Determine the (x, y) coordinate at the center of the cell enclosing the given text.  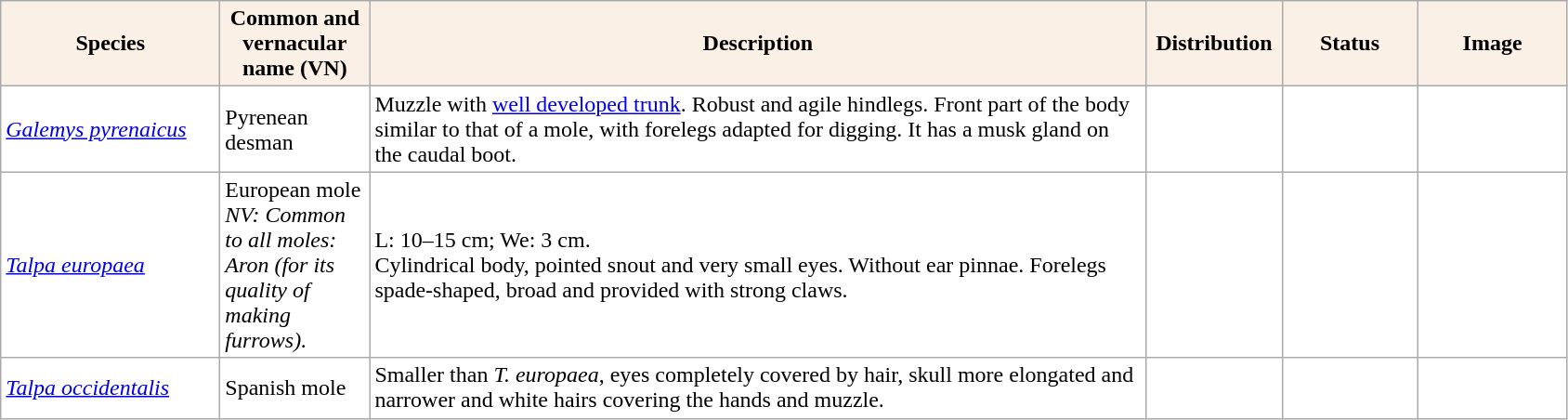
Spanish mole (295, 388)
Species (111, 44)
Image (1492, 44)
Status (1350, 44)
European moleNV: Common to all moles: Aron (for its quality of making furrows). (295, 265)
Description (758, 44)
Talpa europaea (111, 265)
Pyrenean desman (295, 129)
Common and vernacular name (VN) (295, 44)
Smaller than T. europaea, eyes completely covered by hair, skull more elongated and narrower and white hairs covering the hands and muzzle. (758, 388)
Galemys pyrenaicus (111, 129)
Talpa occidentalis (111, 388)
Distribution (1214, 44)
